Extract the (x, y) coordinate from the center of the cell holding the provided text.  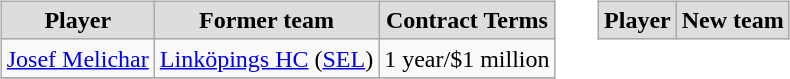
Former team (266, 20)
Contract Terms (467, 20)
Josef Melichar (78, 58)
1 year/$1 million (467, 58)
New team (732, 20)
Linköpings HC (SEL) (266, 58)
